From the cell containing the given text, extract its center point as (x, y) coordinate. 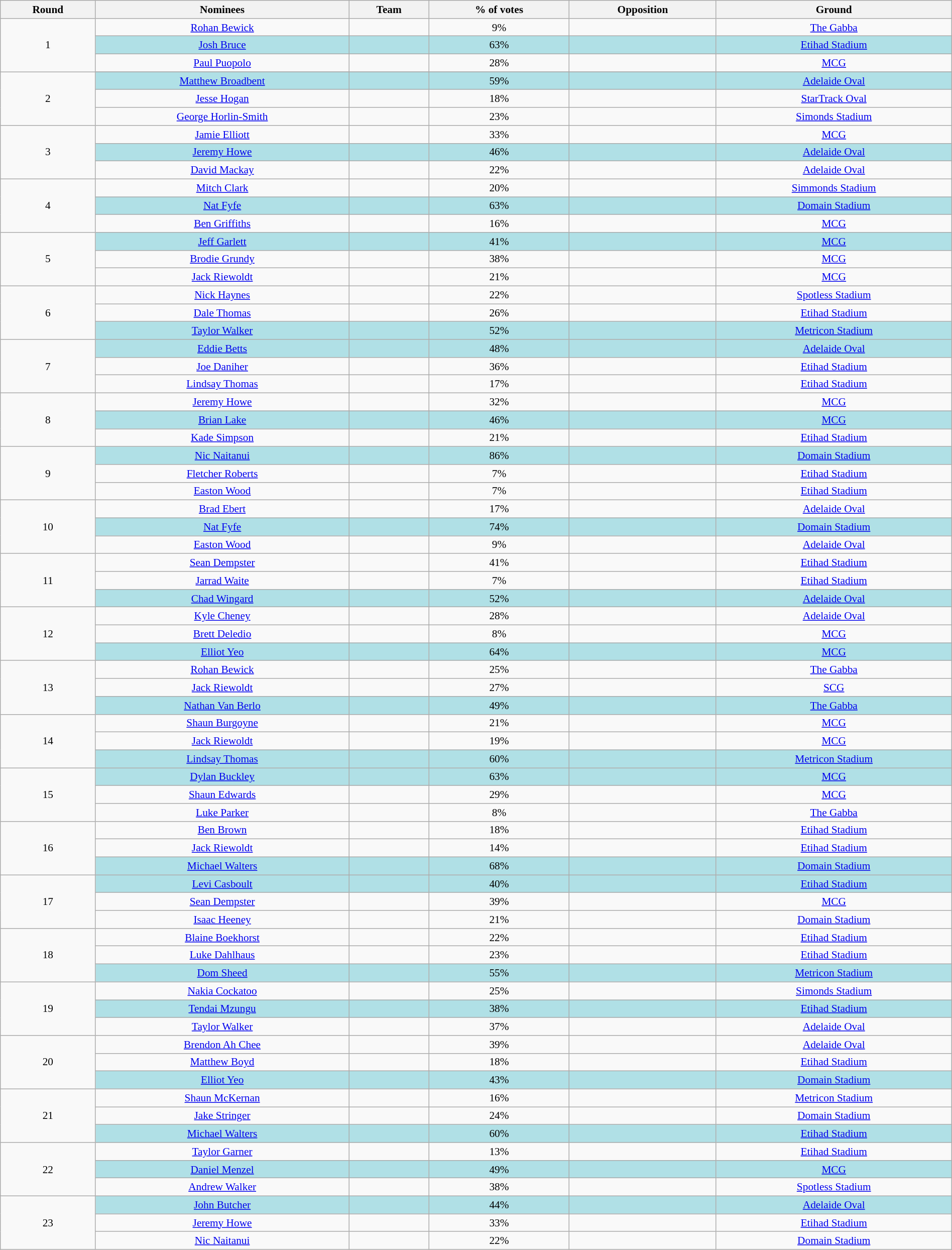
Shaun Edwards (222, 794)
Blaine Boekhorst (222, 938)
StarTrack Oval (834, 99)
Kade Simpson (222, 438)
6 (48, 312)
Brian Lake (222, 420)
Mitch Clark (222, 188)
Daniel Menzel (222, 1170)
3 (48, 153)
13% (499, 1152)
44% (499, 1205)
20 (48, 1063)
Nathan Van Berlo (222, 706)
17 (48, 902)
Levi Casboult (222, 884)
40% (499, 884)
8 (48, 420)
Round (48, 10)
Simmonds Stadium (834, 188)
12 (48, 634)
Eddie Betts (222, 349)
Brett Deledio (222, 634)
George Horlin-Smith (222, 117)
Brendon Ah Chee (222, 1045)
Nick Haynes (222, 295)
Jeff Garlett (222, 242)
24% (499, 1116)
37% (499, 1027)
SCG (834, 688)
32% (499, 402)
9 (48, 473)
Ground (834, 10)
Ben Brown (222, 830)
Josh Bruce (222, 45)
1 (48, 45)
55% (499, 973)
43% (499, 1080)
Fletcher Roberts (222, 474)
19 (48, 1008)
10 (48, 527)
Ben Griffiths (222, 223)
Jesse Hogan (222, 99)
Isaac Heeney (222, 920)
13 (48, 688)
Shaun McKernan (222, 1098)
36% (499, 367)
David Mackay (222, 170)
Matthew Boyd (222, 1062)
29% (499, 794)
64% (499, 652)
Andrew Walker (222, 1187)
Shaun Burgoyne (222, 723)
74% (499, 527)
Luke Dahlhaus (222, 955)
Chad Wingard (222, 599)
Paul Puopolo (222, 63)
Matthew Broadbent (222, 81)
2 (48, 98)
John Butcher (222, 1205)
Luke Parker (222, 813)
5 (48, 259)
27% (499, 688)
18 (48, 955)
Team (389, 10)
Tendai Mzungu (222, 1009)
26% (499, 313)
Brodie Grundy (222, 259)
Dom Sheed (222, 973)
59% (499, 81)
Taylor Garner (222, 1152)
Dale Thomas (222, 313)
Nakia Cockatoo (222, 991)
Opposition (643, 10)
14 (48, 741)
68% (499, 866)
7 (48, 367)
Jarrad Waite (222, 581)
Dylan Buckley (222, 777)
20% (499, 188)
4 (48, 206)
Nominees (222, 10)
Brad Ebert (222, 509)
16 (48, 848)
Jake Stringer (222, 1116)
Jamie Elliott (222, 135)
% of votes (499, 10)
11 (48, 581)
22 (48, 1169)
86% (499, 456)
Kyle Cheney (222, 616)
Joe Daniher (222, 367)
14% (499, 848)
23 (48, 1223)
21 (48, 1116)
15 (48, 794)
48% (499, 349)
19% (499, 741)
